Determine the (x, y) coordinate at the center of the cell enclosing the given text.  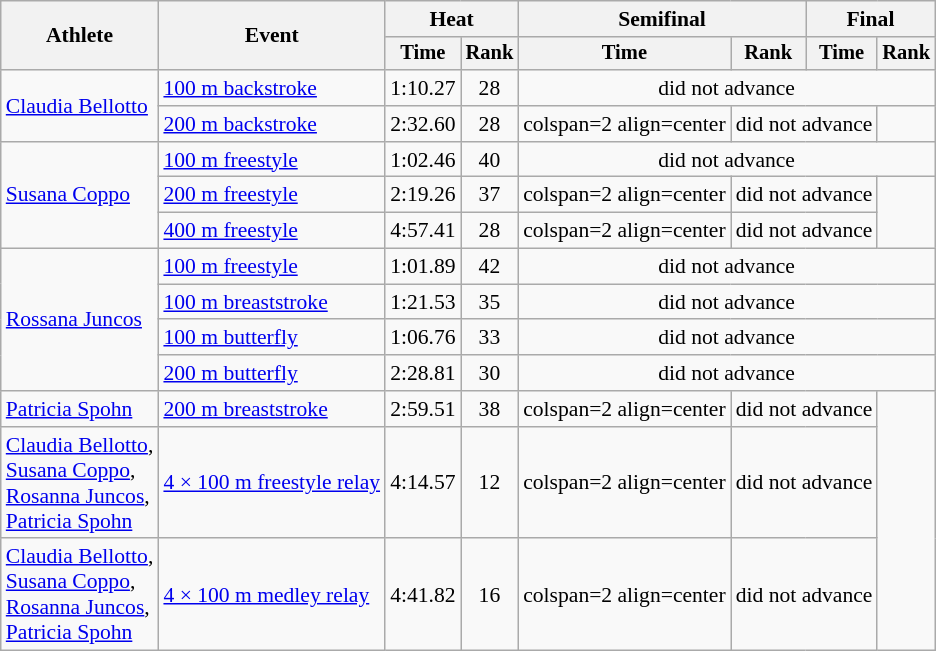
Event (272, 36)
4:14.57 (422, 483)
Heat (452, 19)
42 (490, 267)
12 (490, 483)
1:10.27 (422, 88)
100 m butterfly (272, 338)
4:41.82 (422, 595)
200 m freestyle (272, 195)
Final (870, 19)
100 m backstroke (272, 88)
30 (490, 373)
16 (490, 595)
1:06.76 (422, 338)
2:59.51 (422, 409)
33 (490, 338)
200 m backstroke (272, 124)
37 (490, 195)
2:32.60 (422, 124)
200 m breaststroke (272, 409)
1:02.46 (422, 160)
38 (490, 409)
4:57.41 (422, 231)
1:21.53 (422, 302)
1:01.89 (422, 267)
100 m breaststroke (272, 302)
Susana Coppo (80, 196)
2:19.26 (422, 195)
4 × 100 m medley relay (272, 595)
200 m butterfly (272, 373)
Rossana Juncos (80, 320)
Athlete (80, 36)
Claudia Bellotto (80, 106)
4 × 100 m freestyle relay (272, 483)
2:28.81 (422, 373)
40 (490, 160)
35 (490, 302)
400 m freestyle (272, 231)
Patricia Spohn (80, 409)
Semifinal (662, 19)
